Pinpoint the cell where the given text exists, returning its (x, y) midpoint coordinate. 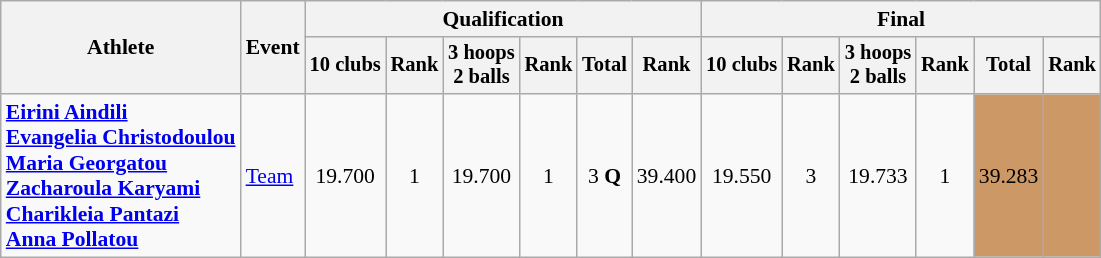
3 Q (604, 176)
19.733 (878, 176)
Qualification (504, 19)
Event (273, 48)
Team (273, 176)
39.283 (1008, 176)
3 (811, 176)
19.550 (742, 176)
39.400 (666, 176)
Final (901, 19)
Athlete (121, 48)
Eirini AindiliEvangelia ChristodoulouMaria GeorgatouZacharoula KaryamiCharikleia PantaziAnna Pollatou (121, 176)
